Return [x, y] of the center of cell containing provided text 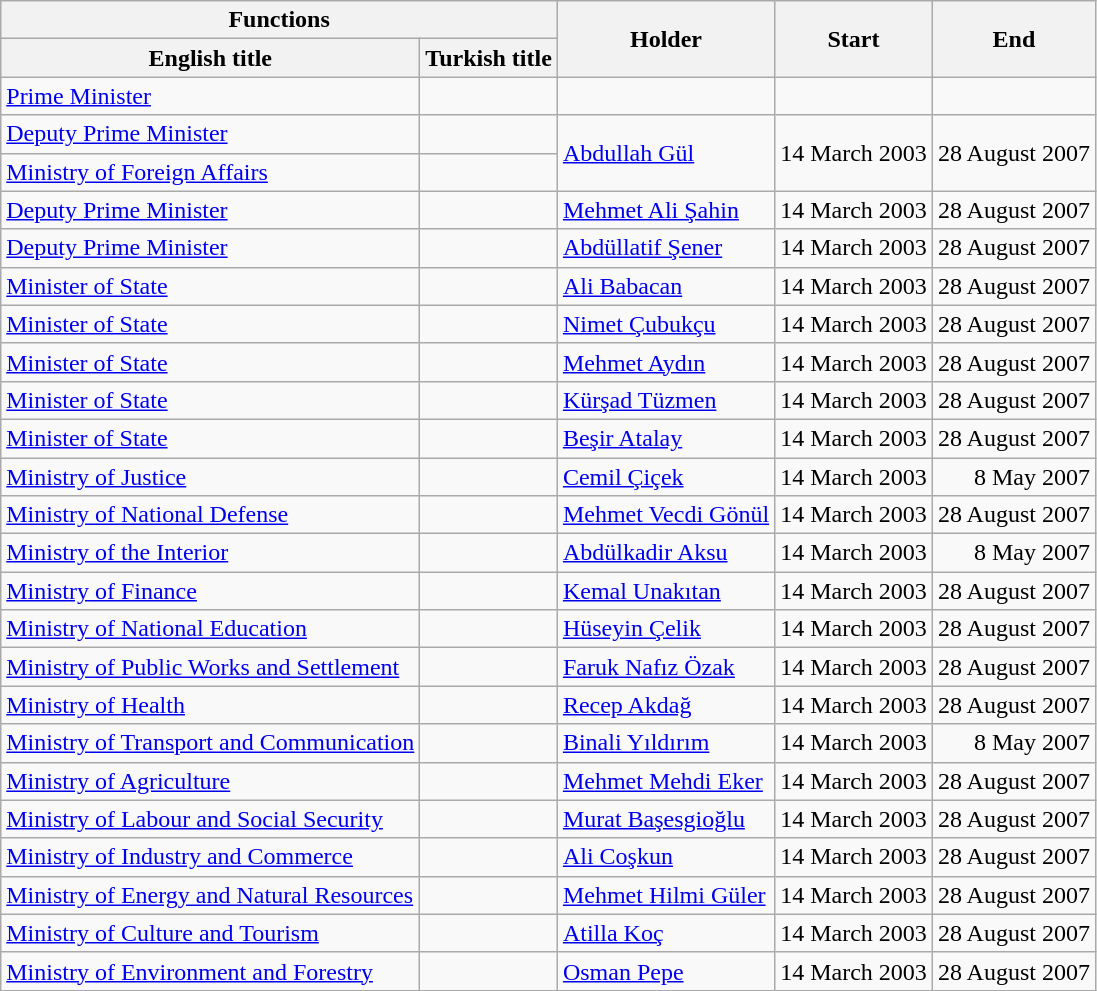
Mehmet Ali Şahin [666, 210]
Ministry of Health [210, 705]
Murat Başesgioğlu [666, 819]
Faruk Nafız Özak [666, 667]
Osman Pepe [666, 971]
Ali Babacan [666, 286]
Hüseyin Çelik [666, 629]
Ministry of Industry and Commerce [210, 857]
Turkish title [489, 58]
Ministry of National Education [210, 629]
English title [210, 58]
Kemal Unakıtan [666, 591]
Kürşad Tüzmen [666, 400]
Recep Akdağ [666, 705]
Functions [280, 20]
Abdullah Gül [666, 153]
Ministry of Labour and Social Security [210, 819]
Holder [666, 39]
Beşir Atalay [666, 438]
Ministry of Energy and Natural Resources [210, 895]
Nimet Çubukçu [666, 324]
Ministry of Agriculture [210, 781]
End [1014, 39]
Start [854, 39]
Ministry of Finance [210, 591]
Ministry of the Interior [210, 553]
Ministry of Environment and Forestry [210, 971]
Abdülkadir Aksu [666, 553]
Ministry of Public Works and Settlement [210, 667]
Ministry of Transport and Communication [210, 743]
Mehmet Aydın [666, 362]
Cemil Çiçek [666, 477]
Ministry of Foreign Affairs [210, 172]
Abdüllatif Şener [666, 248]
Mehmet Hilmi Güler [666, 895]
Ali Coşkun [666, 857]
Binali Yıldırım [666, 743]
Mehmet Mehdi Eker [666, 781]
Mehmet Vecdi Gönül [666, 515]
Prime Minister [210, 96]
Ministry of Culture and Tourism [210, 933]
Ministry of Justice [210, 477]
Atilla Koç [666, 933]
Ministry of National Defense [210, 515]
